Search for the cell housing the specified text and yield its [x, y] center coordinate. 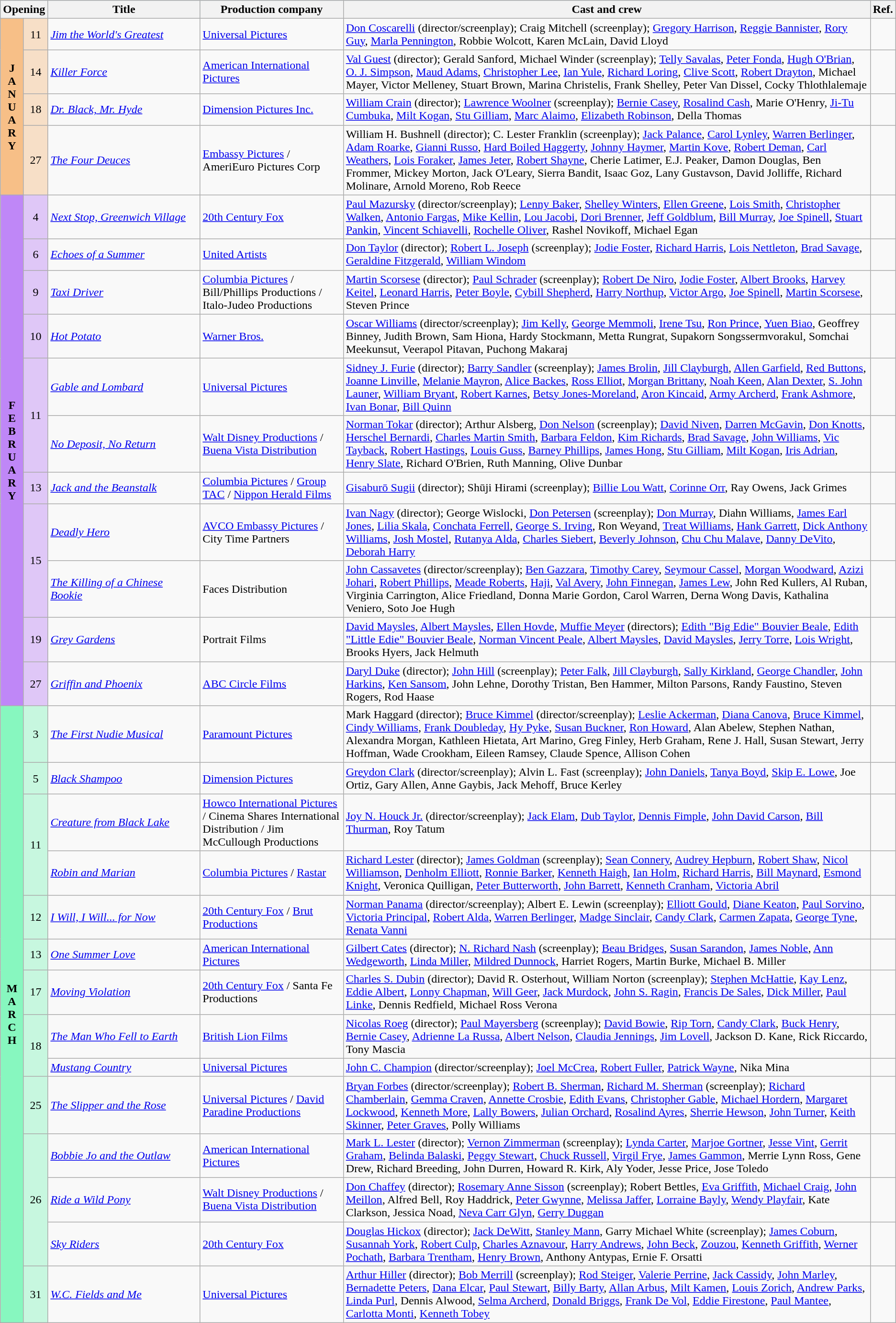
17 [35, 992]
4 [35, 217]
Dr. Black, Mr. Hyde [124, 109]
Production company [272, 10]
The Four Deuces [124, 160]
Grey Gardens [124, 640]
The Man Who Fell to Earth [124, 1036]
Columbia Pictures / Group TAC / Nippon Herald Films [272, 487]
Jim the World's Greatest [124, 34]
Taxi Driver [124, 292]
12 [35, 917]
AVCO Embassy Pictures / City Time Partners [272, 532]
Ref. [883, 10]
Gable and Lombard [124, 387]
One Summer Love [124, 955]
15 [35, 561]
Universal Pictures / David Paradine Productions [272, 1105]
9 [35, 292]
Ride a Wild Pony [124, 1199]
ABC Circle Films [272, 684]
Killer Force [124, 72]
United Artists [272, 255]
3 [35, 735]
Don Taylor (director); Robert L. Joseph (screenplay); Jodie Foster, Richard Harris, Lois Nettleton, Brad Savage, Geraldine Fitzgerald, William Windom [607, 255]
10 [35, 336]
Paramount Pictures [272, 735]
5 [35, 779]
Warner Bros. [272, 336]
Dimension Pictures Inc. [272, 109]
Moving Violation [124, 992]
Howco International Pictures / Cinema Shares International Distribution / Jim McCullough Productions [272, 823]
14 [35, 72]
Griffin and Phoenix [124, 684]
W.C. Fields and Me [124, 1295]
Bobbie Jo and the Outlaw [124, 1155]
The Slipper and the Rose [124, 1105]
Mustang Country [124, 1067]
FEBRUARY [12, 450]
Sky Riders [124, 1244]
MARCH [12, 1014]
Columbia Pictures / Bill/Phillips Productions / Italo-Judeo Productions [272, 292]
Hot Potato [124, 336]
Cast and crew [607, 10]
20th Century Fox / Brut Productions [272, 917]
Joy N. Houck Jr. (director/screenplay); Jack Elam, Dub Taylor, Dennis Fimple, John David Carson, Bill Thurman, Roy Tatum [607, 823]
Columbia Pictures / Rastar [272, 873]
John C. Champion (director/screenplay); Joel McCrea, Robert Fuller, Patrick Wayne, Nika Mina [607, 1067]
19 [35, 640]
20th Century Fox / Santa Fe Productions [272, 992]
Echoes of a Summer [124, 255]
Dimension Pictures [272, 779]
25 [35, 1105]
Portrait Films [272, 640]
No Deposit, No Return [124, 443]
The Killing of a Chinese Bookie [124, 589]
Jack and the Beanstalk [124, 487]
Faces Distribution [272, 589]
I Will, I Will... for Now [124, 917]
JANUARY [12, 107]
British Lion Films [272, 1036]
Deadly Hero [124, 532]
Next Stop, Greenwich Village [124, 217]
31 [35, 1295]
The First Nudie Musical [124, 735]
6 [35, 255]
Robin and Marian [124, 873]
Title [124, 10]
Embassy Pictures / AmeriEuro Pictures Corp [272, 160]
Creature from Black Lake [124, 823]
Gisaburō Sugii (director); Shūji Hirami (screenplay); Billie Lou Watt, Corinne Orr, Ray Owens, Jack Grimes [607, 487]
Black Shampoo [124, 779]
Opening [24, 10]
26 [35, 1199]
